For the text-containing cell, return its midpoint in [x, y] coordinate format. 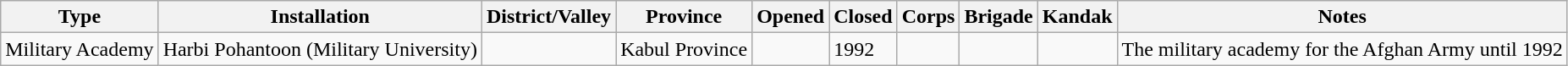
1992 [863, 49]
Closed [863, 17]
Corps [928, 17]
The military academy for the Afghan Army until 1992 [1342, 49]
Opened [790, 17]
Notes [1342, 17]
Brigade [999, 17]
Type [80, 17]
Installation [320, 17]
Province [684, 17]
Kandak [1077, 17]
District/Valley [548, 17]
Military Academy [80, 49]
Kabul Province [684, 49]
Harbi Pohantoon (Military University) [320, 49]
